For the text-containing cell, return its midpoint in [X, Y] coordinate format. 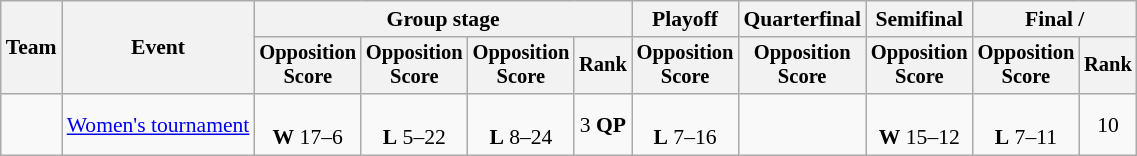
10 [1108, 124]
L 8–24 [522, 124]
L 7–16 [686, 124]
Team [32, 48]
Event [158, 48]
Playoff [686, 19]
3 QP [603, 124]
L 5–22 [414, 124]
L 7–11 [1026, 124]
Final / [1055, 19]
W 17–6 [308, 124]
Group stage [442, 19]
Semifinal [920, 19]
W 15–12 [920, 124]
Women's tournament [158, 124]
Quarterfinal [802, 19]
